Scan for the cell matching the given text and deliver its (X, Y) coordinate at center. 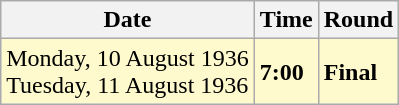
Round (358, 20)
Time (286, 20)
Date (128, 20)
7:00 (286, 72)
Monday, 10 August 1936Tuesday, 11 August 1936 (128, 72)
Final (358, 72)
